Find where the given text appears and provide that cell's center as [X, Y] coordinate. 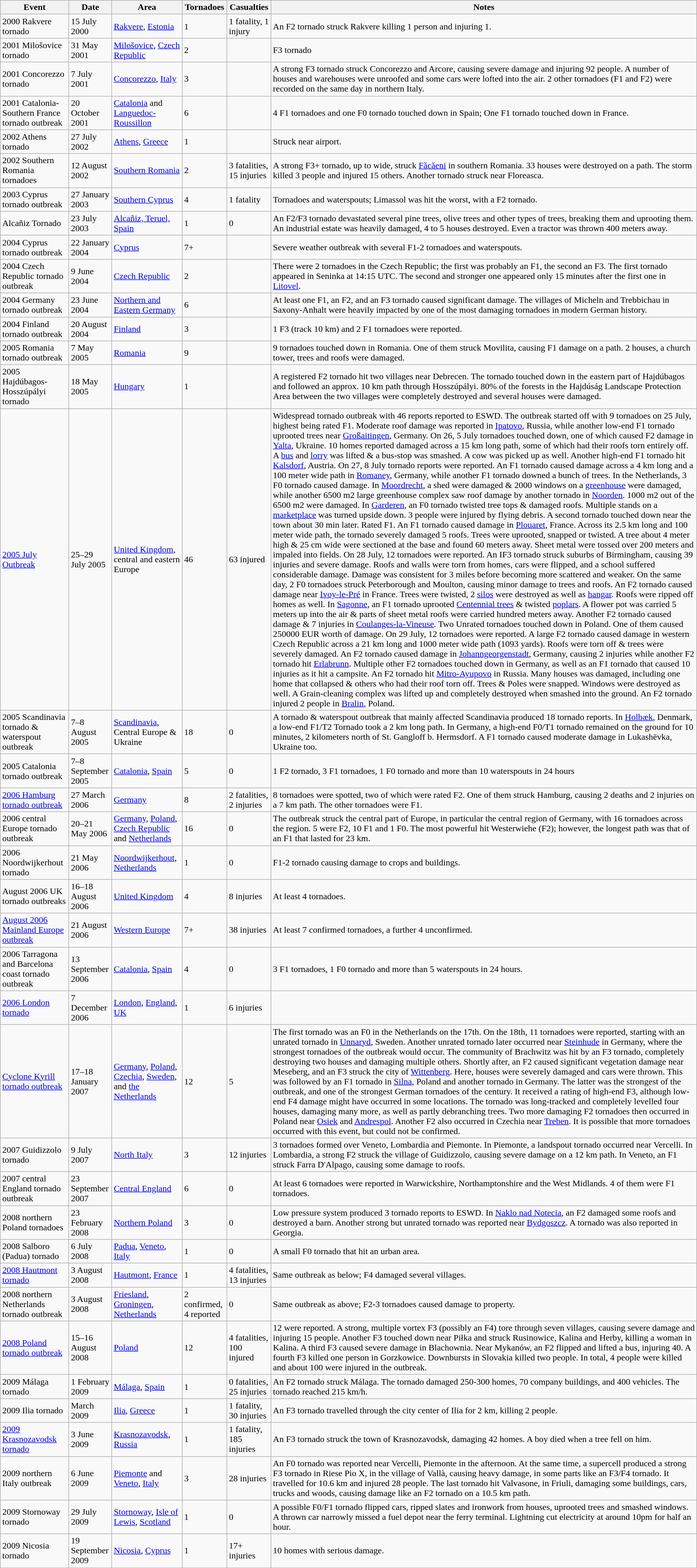
2008 northern Poland tornadoes [35, 1222]
Northern and Eastern Germany [147, 305]
An F2 tornado struck Málaga. The tornado damaged 250-300 homes, 70 company buildings, and 400 vehicles. The tornado reached 215 km/h. [484, 1387]
United Kingdom, central and eastern Europe [147, 559]
2009 Málaga tornado [35, 1387]
2004 Cyprus tornado outbreak [35, 247]
Event [35, 7]
46 [205, 559]
Northern Poland [147, 1222]
Poland [147, 1348]
2009 northern Italy outbreak [35, 1478]
1 F3 (track 10 km) and 2 F1 tornadoes were reported. [484, 329]
20 October 2001 [90, 113]
An F3 tornado travelled through the city center of Ilia for 2 km, killing 2 people. [484, 1410]
6 injuries [249, 1008]
Cyclone Kyrill tornado outbreak [35, 1081]
21 May 2006 [90, 862]
Málaga, Spain [147, 1387]
23 July 2003 [90, 223]
10 homes with serious damage. [484, 1551]
Germany, Poland, Czech Republic and Netherlands [147, 829]
19 September 2009 [90, 1551]
At least 6 tornadoes were reported in Warwickshire, Northamptonshire and the West Midlands. 4 of them were F1 tornadoes. [484, 1188]
4 F1 tornadoes and one F0 tornado touched down in Spain; One F1 tornado touched down in France. [484, 113]
17–18 January 2007 [90, 1081]
63 injured [249, 559]
21 August 2006 [90, 930]
1 fatality, 1 injury [249, 26]
16 [205, 829]
2004 Finland tornado outbreak [35, 329]
2009 Krasnozavodsk tornado [35, 1439]
9 [205, 353]
23 September 2007 [90, 1188]
Friesland, Groningen, Netherlands [147, 1304]
2002 Athens tornado [35, 142]
2006 Tarragona and Barcelona coast tornado outbreak [35, 969]
United Kingdom [147, 896]
29 July 2009 [90, 1517]
6 June 2009 [90, 1478]
8 injuries [249, 896]
2009 Stornoway tornado [35, 1517]
15–16 August 2008 [90, 1348]
4 fatalities, 100 injured [249, 1348]
27 January 2003 [90, 199]
Southern Cyprus [147, 199]
Athens, Greece [147, 142]
August 2006 Mainland Europe outbreak [35, 930]
2005 July Outbreak [35, 559]
2006 central Europe tornado outbreak [35, 829]
Western Europe [147, 930]
At least 7 confirmed tornadoes, a further 4 unconfirmed. [484, 930]
27 July 2002 [90, 142]
7 July 2001 [90, 79]
2007 Guidizzolo tornado [35, 1155]
North Italy [147, 1155]
Cyprus [147, 247]
2009 Ilia tornado [35, 1410]
London, England, UK [147, 1008]
1 fatality, 185 injuries [249, 1439]
23 February 2008 [90, 1222]
4 fatalities, 13 injuries [249, 1275]
Central England [147, 1188]
18 [205, 732]
Tornadoes and waterspouts; Limassol was hit the worst, with a F2 tornado. [484, 199]
Notes [484, 7]
7 May 2005 [90, 353]
Hautmont, France [147, 1275]
Finland [147, 329]
August 2006 UK tornado outbreaks [35, 896]
F3 tornado [484, 50]
Czech Republic [147, 276]
28 injuries [249, 1478]
9 July 2007 [90, 1155]
3 fatalities, 15 injuries [249, 171]
F1-2 tornado causing damage to crops and buildings. [484, 862]
2004 Germany tornado outbreak [35, 305]
Padua, Veneto, Italy [147, 1252]
2006 Hamburg tornado outbreak [35, 800]
Hungary [147, 387]
38 injuries [249, 930]
Alcañiz, Teruel, Spain [147, 223]
8 [205, 800]
Catalonia and Languedoc-Roussillon [147, 113]
Krasnozavodsk, Russia [147, 1439]
2001 Concorezzo tornado [35, 79]
Struck near airport. [484, 142]
Casualties [249, 7]
15 July 2000 [90, 26]
17+ injuries [249, 1551]
2008 Hautmont tornado [35, 1275]
27 March 2006 [90, 800]
2008 Poland tornado outbreak [35, 1348]
Romania [147, 353]
1 F2 tornado, 3 F1 tornadoes, 1 F0 tornado and more than 10 waterspouts in 24 hours [484, 771]
Milošovice, Czech Republic [147, 50]
1 February 2009 [90, 1387]
12 August 2002 [90, 171]
9 June 2004 [90, 276]
20 August 2004 [90, 329]
Tornadoes [205, 7]
1 fatality [249, 199]
Noordwijkerhout, Netherlands [147, 862]
Germany [147, 800]
2009 Nicosia tornado [35, 1551]
2 confirmed, 4 reported [205, 1304]
At least 4 tornadoes. [484, 896]
18 May 2005 [90, 387]
Nicosia, Cyprus [147, 1551]
Piemonte and Veneto, Italy [147, 1478]
Rakvere, Estonia [147, 26]
3 F1 tornadoes, 1 F0 tornado and more than 5 waterspouts in 24 hours. [484, 969]
22 January 2004 [90, 247]
2006 Noordwijkerhout tornado [35, 862]
2000 Rakvere tornado [35, 26]
2004 Czech Republic tornado outbreak [35, 276]
Same outbreak as above; F2-3 tornadoes caused damage to property. [484, 1304]
12 injuries [249, 1155]
Stornoway, Isle of Lewis, Scotland [147, 1517]
7–8 August 2005 [90, 732]
2005 Catalonia tornado outbreak [35, 771]
25–29 July 2005 [90, 559]
Concorezzo, Italy [147, 79]
3 June 2009 [90, 1439]
7–8 September 2005 [90, 771]
Scandinavia, Central Europe & Ukraine [147, 732]
20–21 May 2006 [90, 829]
A small F0 tornado that hit an urban area. [484, 1252]
Alcañiz Tornado [35, 223]
2003 Cyprus tornado outbreak [35, 199]
Southern Romania [147, 171]
1 fatality, 30 injuries [249, 1410]
2008 northern Netherlands tornado outbreak [35, 1304]
2005 Romania tornado outbreak [35, 353]
Area [147, 7]
31 May 2001 [90, 50]
0 fatalities, 25 injuries [249, 1387]
March 2009 [90, 1410]
2006 London tornado [35, 1008]
Date [90, 7]
2002 Southern Romania tornadoes [35, 171]
An F2 tornado struck Rakvere killing 1 person and injuring 1. [484, 26]
An F3 tornado struck the town of Krasnozavodsk, damaging 42 homes. A boy died when a tree fell on him. [484, 1439]
Severe weather outbreak with several F1-2 tornadoes and waterspouts. [484, 247]
Germany, Poland, Czechia, Sweden,and the Netherlands [147, 1081]
13 September 2006 [90, 969]
16–18 August 2006 [90, 896]
2008 Salboro (Padua) tornado [35, 1252]
7 December 2006 [90, 1008]
2005 Scandinavia tornado & waterspout outbreak [35, 732]
Ilia, Greece [147, 1410]
2007 central England tornado outbreak [35, 1188]
Same outbreak as below; F4 damaged several villages. [484, 1275]
2 fatalities, 2 injuries [249, 800]
2005 Hajdúbagos-Hosszúpályi tornado [35, 387]
6 July 2008 [90, 1252]
2001 Milošovice tornado [35, 50]
23 June 2004 [90, 305]
2001 Catalonia-Southern France tornado outbreak [35, 113]
